From the cell containing the given text, extract its center point as (x, y) coordinate. 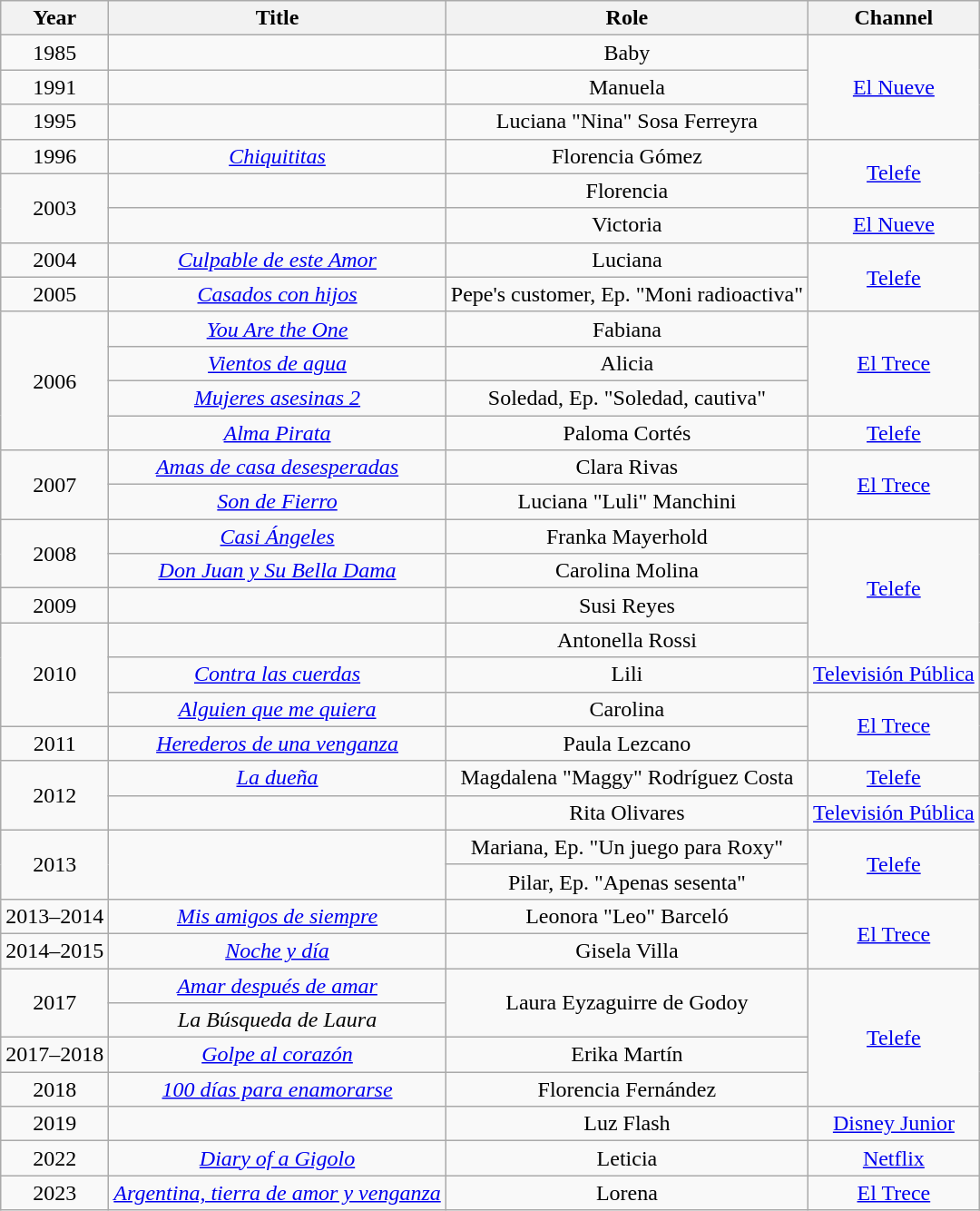
Golpe al corazón (278, 1055)
Argentina, tierra de amor y venganza (278, 1193)
Luz Flash (626, 1124)
2009 (54, 605)
Vientos de agua (278, 363)
Contra las cuerdas (278, 674)
You Are the One (278, 329)
Mis amigos de siempre (278, 916)
2013 (54, 864)
Victoria (626, 225)
Alguien que me quiera (278, 709)
2012 (54, 795)
2006 (54, 380)
2013–2014 (54, 916)
1995 (54, 122)
2011 (54, 743)
Pepe's customer, Ep. "Moni radioactiva" (626, 294)
1996 (54, 156)
Carolina Molina (626, 571)
Amas de casa desesperadas (278, 468)
Alicia (626, 363)
Alma Pirata (278, 433)
Lorena (626, 1193)
Casados con hijos (278, 294)
Rita Olivares (626, 812)
2010 (54, 674)
1991 (54, 87)
Leticia (626, 1158)
La Búsqueda de Laura (278, 1020)
2003 (54, 208)
2014–2015 (54, 950)
Franka Mayerhold (626, 537)
Mariana, Ep. "Un juego para Roxy" (626, 847)
Luciana (626, 260)
Son de Fierro (278, 502)
Gisela Villa (626, 950)
Title (278, 18)
Disney Junior (895, 1124)
Susi Reyes (626, 605)
Don Juan y Su Bella Dama (278, 571)
Fabiana (626, 329)
Manuela (626, 87)
2005 (54, 294)
Carolina (626, 709)
Mujeres asesinas 2 (278, 398)
2018 (54, 1089)
Clara Rivas (626, 468)
Magdalena "Maggy" Rodríguez Costa (626, 778)
Year (54, 18)
2017–2018 (54, 1055)
Luciana "Nina" Sosa Ferreyra (626, 122)
Florencia Fernández (626, 1089)
2019 (54, 1124)
Chiquititas (278, 156)
2023 (54, 1193)
100 días para enamorarse (278, 1089)
Pilar, Ep. "Apenas sesenta" (626, 881)
Baby (626, 53)
Diary of a Gigolo (278, 1158)
2017 (54, 1002)
Florencia (626, 191)
Role (626, 18)
2022 (54, 1158)
Paloma Cortés (626, 433)
Antonella Rossi (626, 640)
Leonora "Leo" Barceló (626, 916)
Erika Martín (626, 1055)
Netflix (895, 1158)
Channel (895, 18)
La dueña (278, 778)
Soledad, Ep. "Soledad, cautiva" (626, 398)
2007 (54, 485)
1985 (54, 53)
Florencia Gómez (626, 156)
Lili (626, 674)
Casi Ángeles (278, 537)
2008 (54, 554)
Luciana "Luli" Manchini (626, 502)
Herederos de una venganza (278, 743)
Amar después de amar (278, 985)
Noche y día (278, 950)
2004 (54, 260)
Paula Lezcano (626, 743)
Culpable de este Amor (278, 260)
Laura Eyzaguirre de Godoy (626, 1002)
